From the cell containing the given text, extract its center point as (X, Y) coordinate. 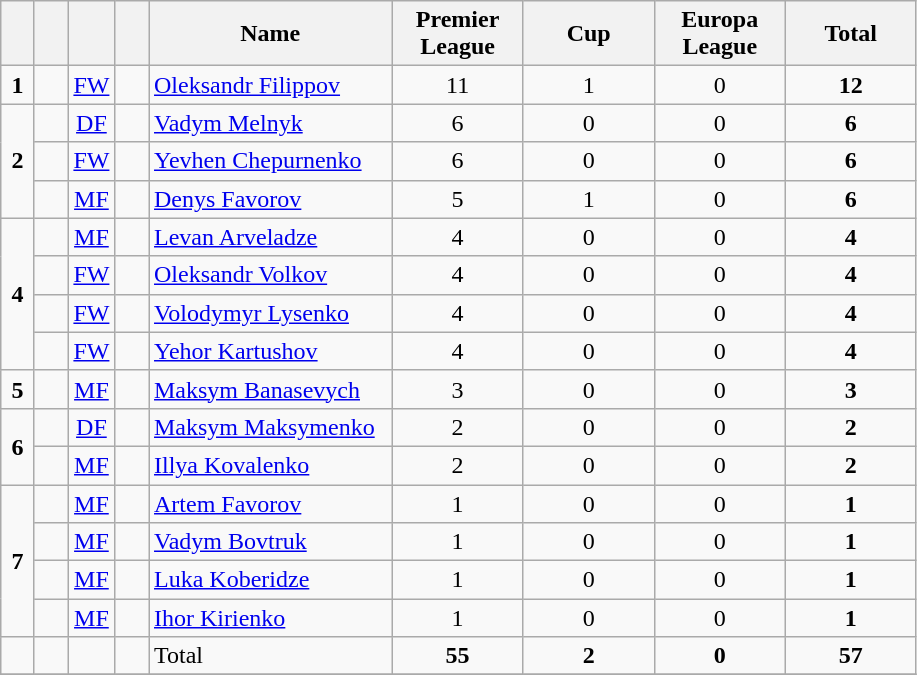
Name (270, 34)
Denys Favorov (270, 199)
Vadym Bovtruk (270, 542)
Levan Arveladze (270, 237)
Cup (588, 34)
Maksym Banasevych (270, 389)
Premier League (458, 34)
Maksym Maksymenko (270, 427)
Illya Kovalenko (270, 465)
7 (18, 560)
11 (458, 85)
Vadym Melnyk (270, 123)
Artem Favorov (270, 503)
Yehor Kartushov (270, 351)
Yevhen Chepurnenko (270, 161)
Oleksandr Volkov (270, 275)
57 (850, 656)
55 (458, 656)
Europa League (720, 34)
Oleksandr Filippov (270, 85)
Ihor Kirienko (270, 618)
Volodymyr Lysenko (270, 313)
Luka Koberidze (270, 580)
12 (850, 85)
